For the text-containing cell, return its midpoint in [X, Y] coordinate format. 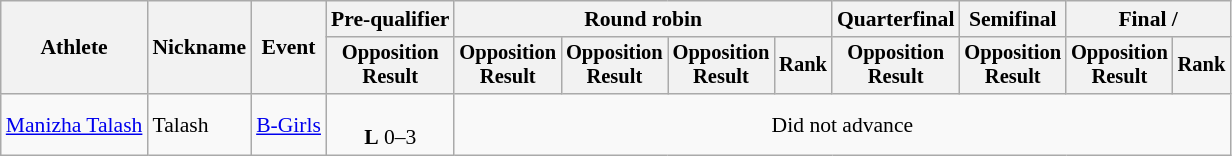
Semifinal [1012, 19]
Manizha Talash [74, 124]
Quarterfinal [896, 19]
L 0–3 [390, 124]
B-Girls [288, 124]
Athlete [74, 48]
Pre-qualifier [390, 19]
Event [288, 48]
Did not advance [842, 124]
Final / [1148, 19]
Nickname [199, 48]
Round robin [642, 19]
Talash [199, 124]
